Determine the (X, Y) coordinate at the center of the cell enclosing the given text.  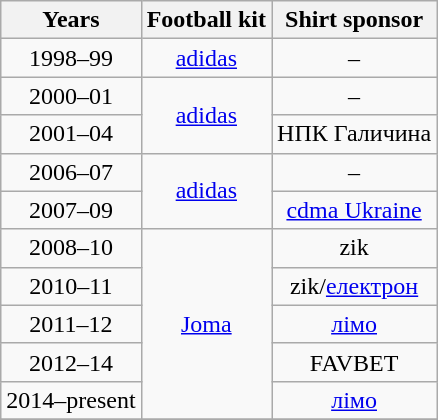
НПК Галичина (354, 134)
Shirt sponsor (354, 20)
Joma (206, 324)
zik/електрон (354, 286)
2010–11 (71, 286)
Years (71, 20)
2001–04 (71, 134)
2014–present (71, 400)
1998–99 (71, 58)
Football kit (206, 20)
2012–14 (71, 362)
2011–12 (71, 324)
2007–09 (71, 210)
zik (354, 248)
cdma Ukraine (354, 210)
2008–10 (71, 248)
2000–01 (71, 96)
2006–07 (71, 172)
FAVBET (354, 362)
